Locate the cell with the specified text and output its [x, y] center coordinate. 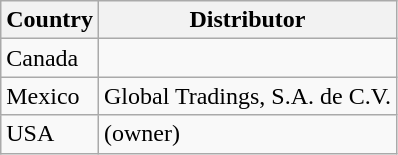
Distributor [247, 20]
USA [50, 134]
Mexico [50, 96]
Country [50, 20]
(owner) [247, 134]
Canada [50, 58]
Global Tradings, S.A. de C.V. [247, 96]
